Scan for the cell matching the given text and deliver its (x, y) coordinate at center. 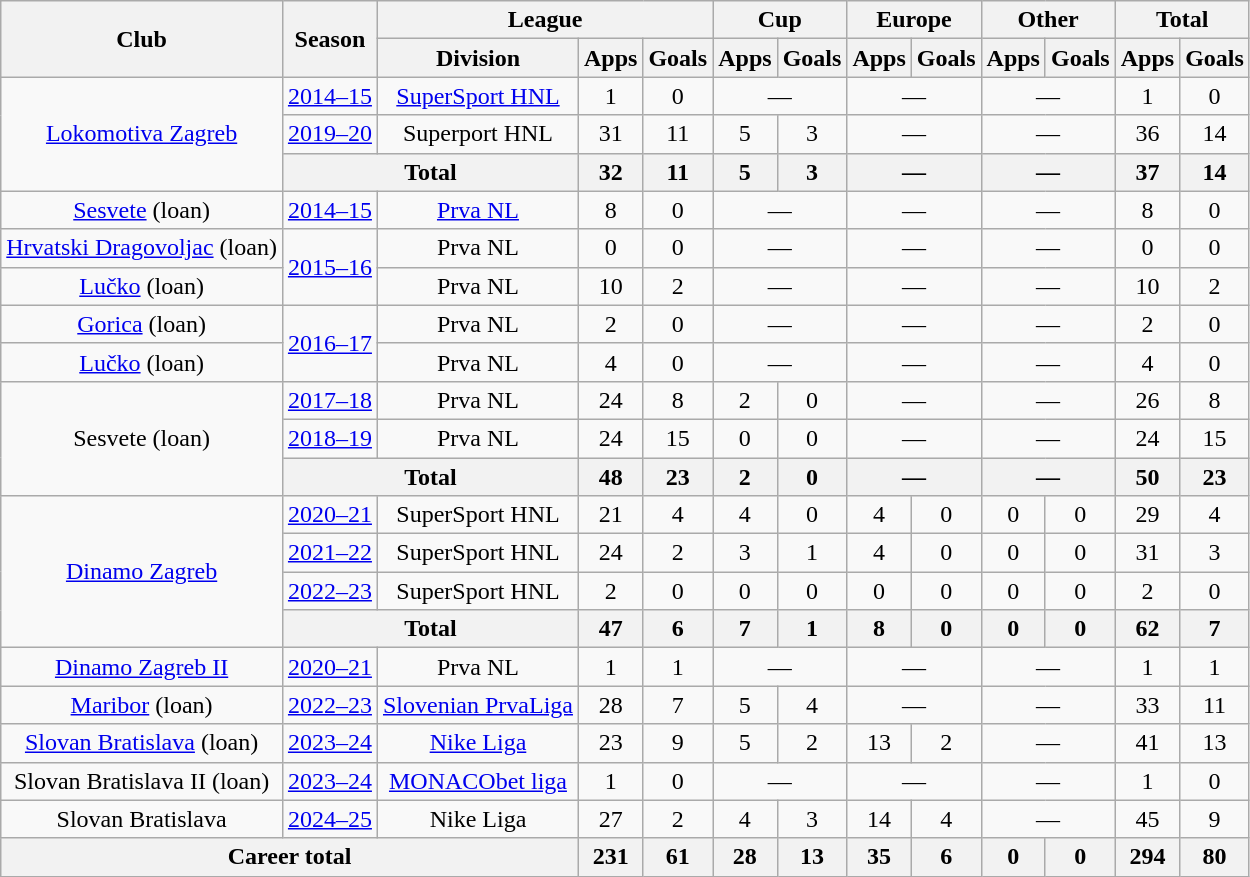
32 (610, 172)
48 (610, 477)
27 (610, 819)
2016–17 (330, 343)
2024–25 (330, 819)
Cup (780, 20)
Career total (290, 857)
Slovan Bratislava (142, 819)
Gorica (loan) (142, 324)
Superport HNL (478, 134)
36 (1147, 134)
21 (610, 515)
2018–19 (330, 438)
29 (1147, 515)
2015–16 (330, 267)
62 (1147, 629)
League (544, 20)
294 (1147, 857)
Dinamo Zagreb II (142, 667)
35 (879, 857)
Slovan Bratislava II (loan) (142, 781)
231 (610, 857)
Maribor (loan) (142, 705)
41 (1147, 743)
Hrvatski Dragovoljac (loan) (142, 248)
47 (610, 629)
Slovenian PrvaLiga (478, 705)
37 (1147, 172)
Dinamo Zagreb (142, 572)
2019–20 (330, 134)
Lokomotiva Zagreb (142, 134)
MONACObet liga (478, 781)
61 (678, 857)
Club (142, 39)
2021–22 (330, 553)
26 (1147, 400)
Europe (914, 20)
Other (1048, 20)
33 (1147, 705)
Season (330, 39)
Division (478, 58)
Slovan Bratislava (loan) (142, 743)
80 (1215, 857)
45 (1147, 819)
50 (1147, 477)
2017–18 (330, 400)
